From the cell containing the given text, extract its center point as (x, y) coordinate. 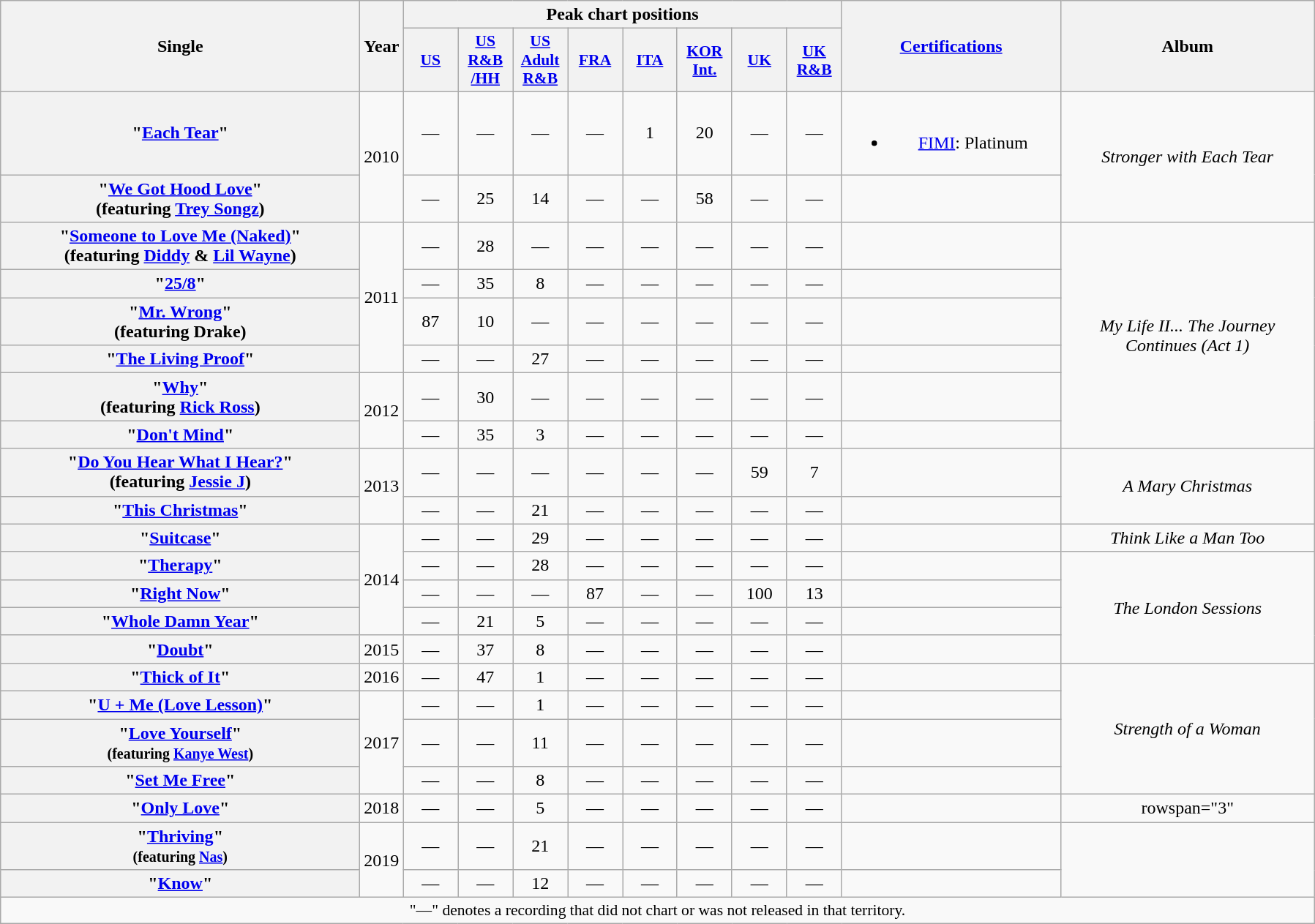
"Someone to Love Me (Naked)"(featuring Diddy & Lil Wayne) (180, 246)
27 (540, 359)
A Mary Christmas (1187, 486)
Single (180, 47)
UK (760, 60)
Strength of a Woman (1187, 729)
US Adult R&B (540, 60)
29 (540, 538)
2010 (382, 157)
"Don't Mind" (180, 435)
"This Christmas" (180, 510)
10 (486, 322)
12 (540, 884)
Certifications (951, 47)
The London Sessions (1187, 607)
"25/8" (180, 284)
"Thriving"(featuring Nas) (180, 846)
20 (704, 133)
2014 (382, 579)
11 (540, 742)
KOR Int. (704, 60)
My Life II... The Journey Continues (Act 1) (1187, 335)
US R&B/HH (486, 60)
59 (760, 473)
"Doubt" (180, 649)
FRA (596, 60)
"U + Me (Love Lesson)" (180, 705)
7 (814, 473)
2018 (382, 808)
"Set Me Free" (180, 781)
47 (486, 677)
2011 (382, 298)
2013 (382, 486)
100 (760, 593)
58 (704, 198)
US (430, 60)
2017 (382, 742)
2015 (382, 649)
30 (486, 397)
2012 (382, 411)
"The Living Proof" (180, 359)
"Each Tear" (180, 133)
3 (540, 435)
"—" denotes a recording that did not chart or was not released in that territory. (658, 911)
37 (486, 649)
13 (814, 593)
rowspan="3" (1187, 808)
14 (540, 198)
"Thick of It" (180, 677)
"Love Yourself"(featuring Kanye West) (180, 742)
Think Like a Man Too (1187, 538)
Peak chart positions (622, 15)
"Only Love" (180, 808)
ITA (650, 60)
"Right Now" (180, 593)
Stronger with Each Tear (1187, 157)
2016 (382, 677)
Year (382, 47)
"Therapy" (180, 566)
25 (486, 198)
"We Got Hood Love" (featuring Trey Songz) (180, 198)
UK R&B (814, 60)
"Mr. Wrong" (featuring Drake) (180, 322)
2019 (382, 860)
Album (1187, 47)
"Do You Hear What I Hear?" (featuring Jessie J) (180, 473)
"Why" (featuring Rick Ross) (180, 397)
"Whole Damn Year" (180, 621)
"Suitcase" (180, 538)
FIMI: Platinum (951, 133)
"Know" (180, 884)
